Find where the given text appears and provide that cell's center as (x, y) coordinate. 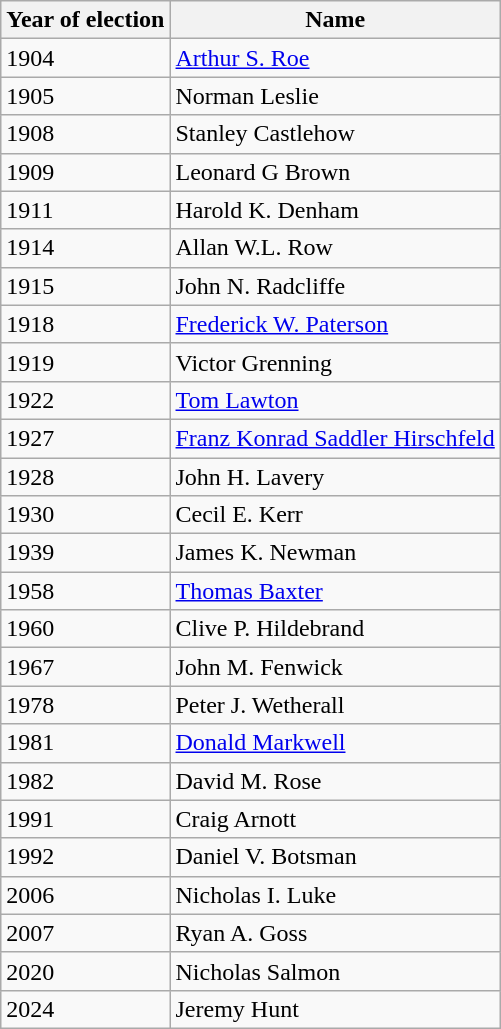
Tom Lawton (335, 400)
John M. Fenwick (335, 667)
1918 (86, 324)
2007 (86, 933)
1982 (86, 781)
Peter J. Wetherall (335, 705)
Harold K. Denham (335, 210)
1927 (86, 438)
Year of election (86, 20)
1928 (86, 477)
1911 (86, 210)
1981 (86, 743)
1991 (86, 819)
1930 (86, 515)
2024 (86, 1009)
Donald Markwell (335, 743)
1915 (86, 286)
1904 (86, 58)
2020 (86, 971)
Leonard G Brown (335, 172)
Nicholas Salmon (335, 971)
Norman Leslie (335, 96)
Nicholas I. Luke (335, 895)
1922 (86, 400)
John N. Radcliffe (335, 286)
Franz Konrad Saddler Hirschfeld (335, 438)
Arthur S. Roe (335, 58)
Ryan A. Goss (335, 933)
David M. Rose (335, 781)
John H. Lavery (335, 477)
1919 (86, 362)
Stanley Castlehow (335, 134)
Allan W.L. Row (335, 248)
1960 (86, 629)
1967 (86, 667)
1939 (86, 553)
Victor Grenning (335, 362)
1909 (86, 172)
Craig Arnott (335, 819)
2006 (86, 895)
Cecil E. Kerr (335, 515)
James K. Newman (335, 553)
1905 (86, 96)
Daniel V. Botsman (335, 857)
1958 (86, 591)
Thomas Baxter (335, 591)
Name (335, 20)
Frederick W. Paterson (335, 324)
Clive P. Hildebrand (335, 629)
1992 (86, 857)
1914 (86, 248)
1908 (86, 134)
Jeremy Hunt (335, 1009)
1978 (86, 705)
